Pinpoint the cell where the given text exists, returning its [X, Y] midpoint coordinate. 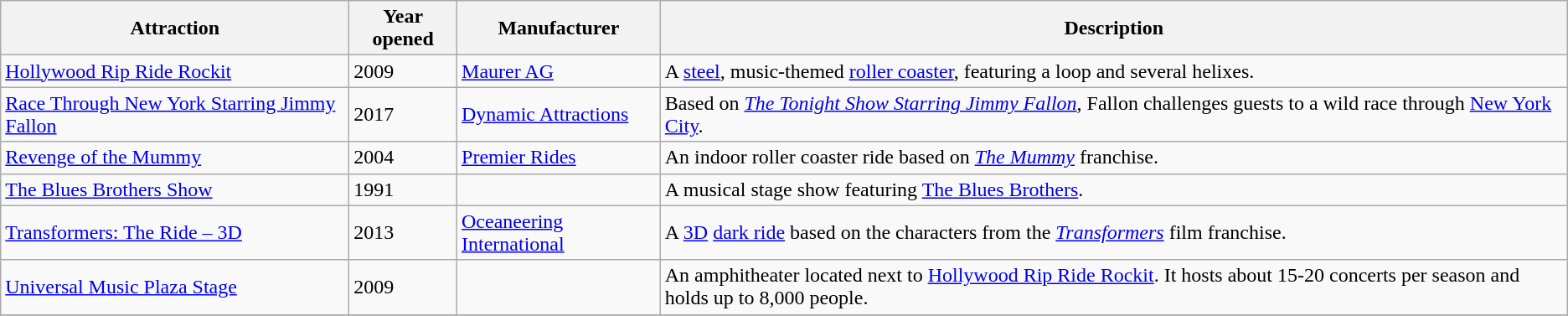
A steel, music-themed roller coaster, featuring a loop and several helixes. [1114, 71]
Hollywood Rip Ride Rockit [175, 71]
Attraction [175, 28]
Dynamic Attractions [560, 114]
Maurer AG [560, 71]
Race Through New York Starring Jimmy Fallon [175, 114]
1991 [404, 189]
An amphitheater located next to Hollywood Rip Ride Rockit. It hosts about 15-20 concerts per season and holds up to 8,000 people. [1114, 287]
2017 [404, 114]
A musical stage show featuring The Blues Brothers. [1114, 189]
Transformers: The Ride – 3D [175, 233]
Oceaneering International [560, 233]
2013 [404, 233]
Year opened [404, 28]
2004 [404, 158]
Revenge of the Mummy [175, 158]
Universal Music Plaza Stage [175, 287]
A 3D dark ride based on the characters from the Transformers film franchise. [1114, 233]
Manufacturer [560, 28]
The Blues Brothers Show [175, 189]
Based on The Tonight Show Starring Jimmy Fallon, Fallon challenges guests to a wild race through New York City. [1114, 114]
Premier Rides [560, 158]
An indoor roller coaster ride based on The Mummy franchise. [1114, 158]
Description [1114, 28]
